Extract the [X, Y] coordinate from the center of the cell holding the provided text.  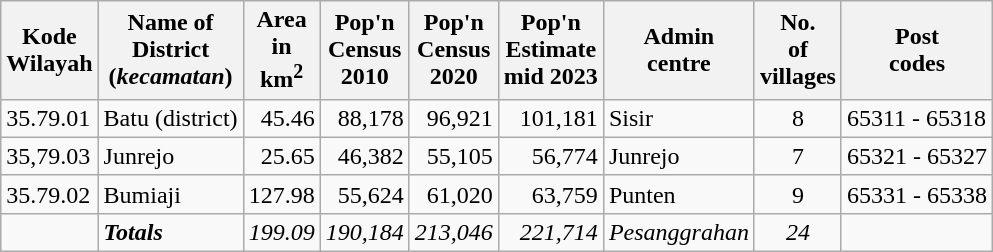
24 [798, 232]
Kode Wilayah [50, 50]
127.98 [282, 194]
55,624 [364, 194]
65321 - 65327 [916, 156]
88,178 [364, 118]
Pesanggrahan [678, 232]
45.46 [282, 118]
No.ofvillages [798, 50]
9 [798, 194]
Name ofDistrict(kecamatan) [170, 50]
Bumiaji [170, 194]
Area in km2 [282, 50]
35.79.02 [50, 194]
63,759 [550, 194]
35,79.03 [50, 156]
Sisir [678, 118]
Admincentre [678, 50]
Pop'nCensus2020 [454, 50]
Pop'nEstimatemid 2023 [550, 50]
Pop'nCensus2010 [364, 50]
190,184 [364, 232]
25.65 [282, 156]
55,105 [454, 156]
96,921 [454, 118]
Totals [170, 232]
Batu (district) [170, 118]
56,774 [550, 156]
221,714 [550, 232]
199.09 [282, 232]
35.79.01 [50, 118]
65311 - 65318 [916, 118]
65331 - 65338 [916, 194]
Punten [678, 194]
8 [798, 118]
61,020 [454, 194]
7 [798, 156]
Post codes [916, 50]
46,382 [364, 156]
213,046 [454, 232]
101,181 [550, 118]
